Scan for the cell matching the given text and deliver its (x, y) coordinate at center. 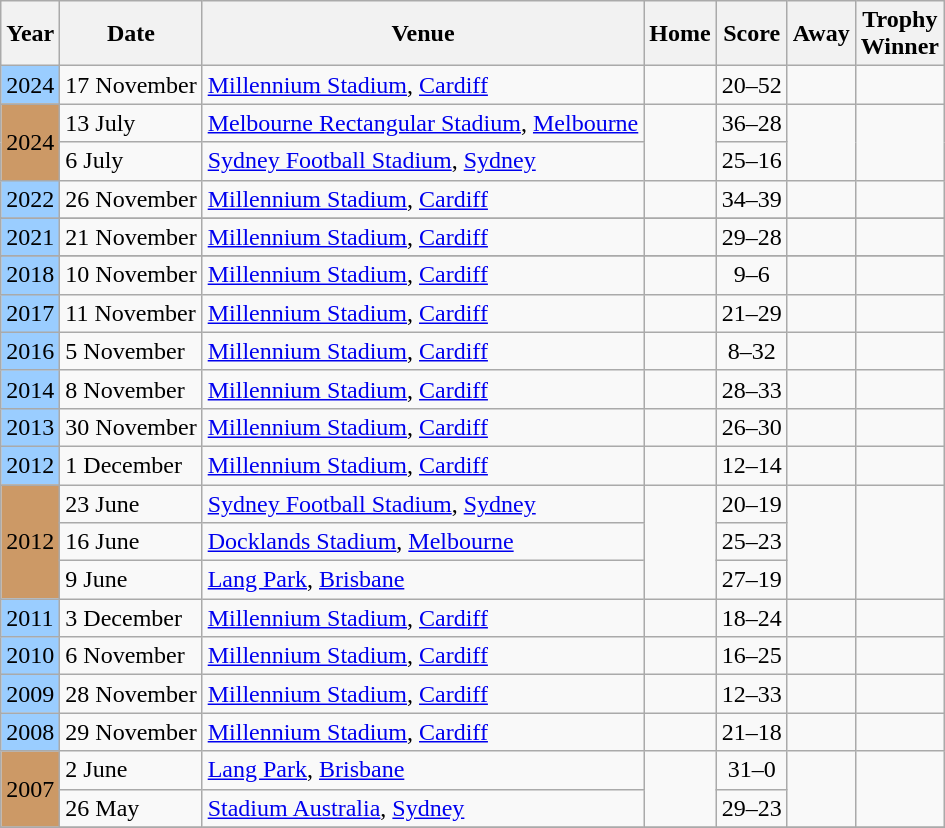
23 June (131, 503)
Venue (423, 34)
2009 (30, 694)
36–28 (752, 123)
8–32 (752, 351)
2008 (30, 732)
2017 (30, 313)
20–19 (752, 503)
21–29 (752, 313)
2 June (131, 770)
8 November (131, 389)
2010 (30, 656)
16–25 (752, 656)
16 June (131, 542)
9 June (131, 580)
Melbourne Rectangular Stadium, Melbourne (423, 123)
Stadium Australia, Sydney (423, 808)
29 November (131, 732)
2007 (30, 789)
2021 (30, 237)
2018 (30, 275)
12–14 (752, 465)
25–16 (752, 161)
1 December (131, 465)
13 July (131, 123)
2013 (30, 427)
Away (821, 34)
29–23 (752, 808)
28–33 (752, 389)
6 November (131, 656)
26 November (131, 199)
2022 (30, 199)
Year (30, 34)
21 November (131, 237)
27–19 (752, 580)
28 November (131, 694)
10 November (131, 275)
2016 (30, 351)
Date (131, 34)
25–23 (752, 542)
Docklands Stadium, Melbourne (423, 542)
26 May (131, 808)
17 November (131, 85)
34–39 (752, 199)
20–52 (752, 85)
TrophyWinner (900, 34)
Home (680, 34)
Score (752, 34)
21–18 (752, 732)
12–33 (752, 694)
26–30 (752, 427)
30 November (131, 427)
18–24 (752, 618)
5 November (131, 351)
29–28 (752, 237)
6 July (131, 161)
31–0 (752, 770)
2011 (30, 618)
3 December (131, 618)
9–6 (752, 275)
2014 (30, 389)
11 November (131, 313)
